Determine the [x, y] coordinate at the center of the cell enclosing the given text.  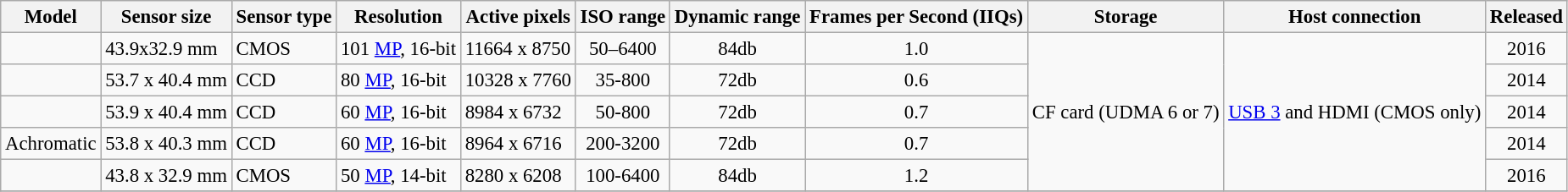
Sensor type [283, 17]
53.9 x 40.4 mm [166, 112]
Frames per Second (IIQs) [917, 17]
CF card (UDMA 6 or 7) [1126, 112]
11664 x 8750 [518, 49]
50-800 [622, 112]
80 MP, 16-bit [398, 80]
Achromatic [51, 144]
101 MP, 16-bit [398, 49]
1.2 [917, 176]
100-6400 [622, 176]
35-800 [622, 80]
43.8 x 32.9 mm [166, 176]
Active pixels [518, 17]
Sensor size [166, 17]
USB 3 and HDMI (CMOS only) [1354, 112]
ISO range [622, 17]
200-3200 [622, 144]
Host connection [1354, 17]
8964 x 6716 [518, 144]
50–6400 [622, 49]
Released [1527, 17]
1.0 [917, 49]
0.6 [917, 80]
8280 x 6208 [518, 176]
53.7 x 40.4 mm [166, 80]
53.8 x 40.3 mm [166, 144]
50 MP, 14-bit [398, 176]
Dynamic range [737, 17]
Model [51, 17]
43.9x32.9 mm [166, 49]
10328 x 7760 [518, 80]
8984 x 6732 [518, 112]
Resolution [398, 17]
Storage [1126, 17]
